Search for the cell housing the specified text and yield its (X, Y) center coordinate. 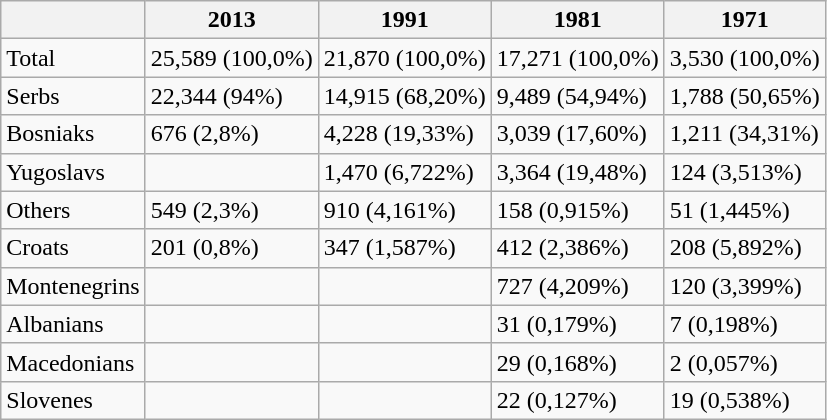
347 (1,587%) (404, 248)
1,788 (50,65%) (744, 96)
29 (0,168%) (578, 362)
208 (5,892%) (744, 248)
21,870 (100,0%) (404, 58)
Slovenes (73, 400)
4,228 (19,33%) (404, 134)
17,271 (100,0%) (578, 58)
2013 (232, 20)
910 (4,161%) (404, 210)
3,039 (17,60%) (578, 134)
120 (3,399%) (744, 286)
1991 (404, 20)
Yugoslavs (73, 172)
14,915 (68,20%) (404, 96)
3,364 (19,48%) (578, 172)
Others (73, 210)
124 (3,513%) (744, 172)
727 (4,209%) (578, 286)
19 (0,538%) (744, 400)
3,530 (100,0%) (744, 58)
22 (0,127%) (578, 400)
549 (2,3%) (232, 210)
201 (0,8%) (232, 248)
412 (2,386%) (578, 248)
1981 (578, 20)
1,211 (34,31%) (744, 134)
7 (0,198%) (744, 324)
9,489 (54,94%) (578, 96)
Macedonians (73, 362)
676 (2,8%) (232, 134)
158 (0,915%) (578, 210)
Serbs (73, 96)
2 (0,057%) (744, 362)
1971 (744, 20)
25,589 (100,0%) (232, 58)
31 (0,179%) (578, 324)
22,344 (94%) (232, 96)
Croats (73, 248)
Albanians (73, 324)
51 (1,445%) (744, 210)
Bosniaks (73, 134)
Montenegrins (73, 286)
Total (73, 58)
1,470 (6,722%) (404, 172)
